Return the (x, y) coordinate for the center point of the cell that contains the specified text.  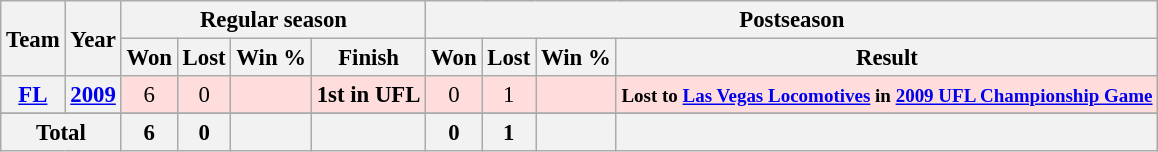
Team (33, 38)
Lost to Las Vegas Locomotives in 2009 UFL Championship Game (887, 95)
Finish (368, 58)
Year (93, 38)
Total (61, 133)
Postseason (792, 20)
2009 (93, 95)
1st in UFL (368, 95)
Regular season (274, 20)
FL (33, 95)
Result (887, 58)
